Capture the cell that displays the provided text and extract its (X, Y) central coordinate. 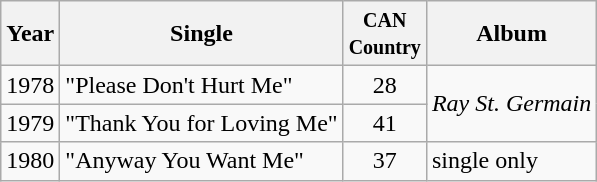
CAN Country (384, 34)
37 (384, 161)
"Please Don't Hurt Me" (202, 85)
"Anyway You Want Me" (202, 161)
Album (511, 34)
Single (202, 34)
Year (30, 34)
1978 (30, 85)
single only (511, 161)
Ray St. Germain (511, 104)
41 (384, 123)
"Thank You for Loving Me" (202, 123)
1980 (30, 161)
1979 (30, 123)
28 (384, 85)
